Determine the (X, Y) coordinate at the center of the cell enclosing the given text.  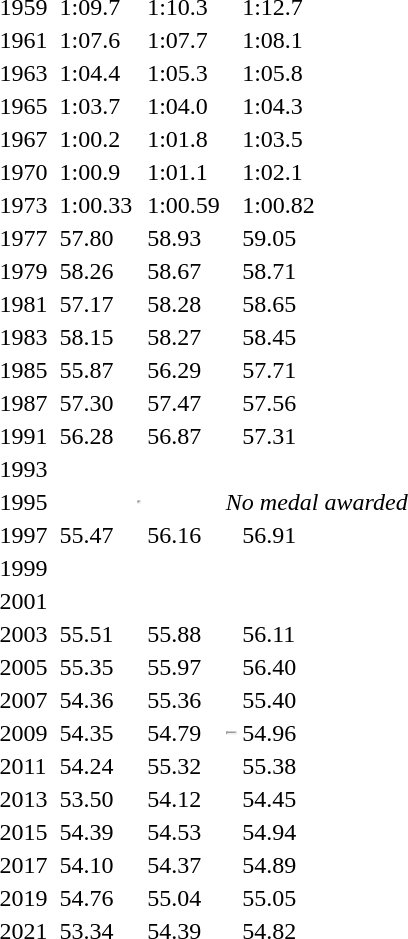
55.47 (96, 535)
54.35 (96, 733)
56.16 (184, 535)
1:05.3 (184, 73)
1:01.8 (184, 139)
55.36 (184, 700)
1:03.7 (96, 106)
58.15 (96, 337)
58.26 (96, 271)
55.04 (184, 898)
55.35 (96, 667)
54.36 (96, 700)
53.50 (96, 799)
54.39 (96, 832)
54.76 (96, 898)
57.47 (184, 403)
54.79 (184, 733)
57.17 (96, 304)
54.12 (184, 799)
54.53 (184, 832)
1:00.9 (96, 172)
1:00.2 (96, 139)
1:04.4 (96, 73)
58.67 (184, 271)
58.93 (184, 238)
1:00.59 (184, 205)
55.87 (96, 370)
56.29 (184, 370)
58.27 (184, 337)
55.32 (184, 766)
55.97 (184, 667)
54.10 (96, 865)
55.88 (184, 634)
57.30 (96, 403)
1:07.6 (96, 40)
55.51 (96, 634)
1:00.33 (96, 205)
56.28 (96, 436)
1:07.7 (184, 40)
58.28 (184, 304)
57.80 (96, 238)
54.37 (184, 865)
54.24 (96, 766)
1:04.0 (184, 106)
56.87 (184, 436)
1:01.1 (184, 172)
